For the text-containing cell, return its midpoint in [x, y] coordinate format. 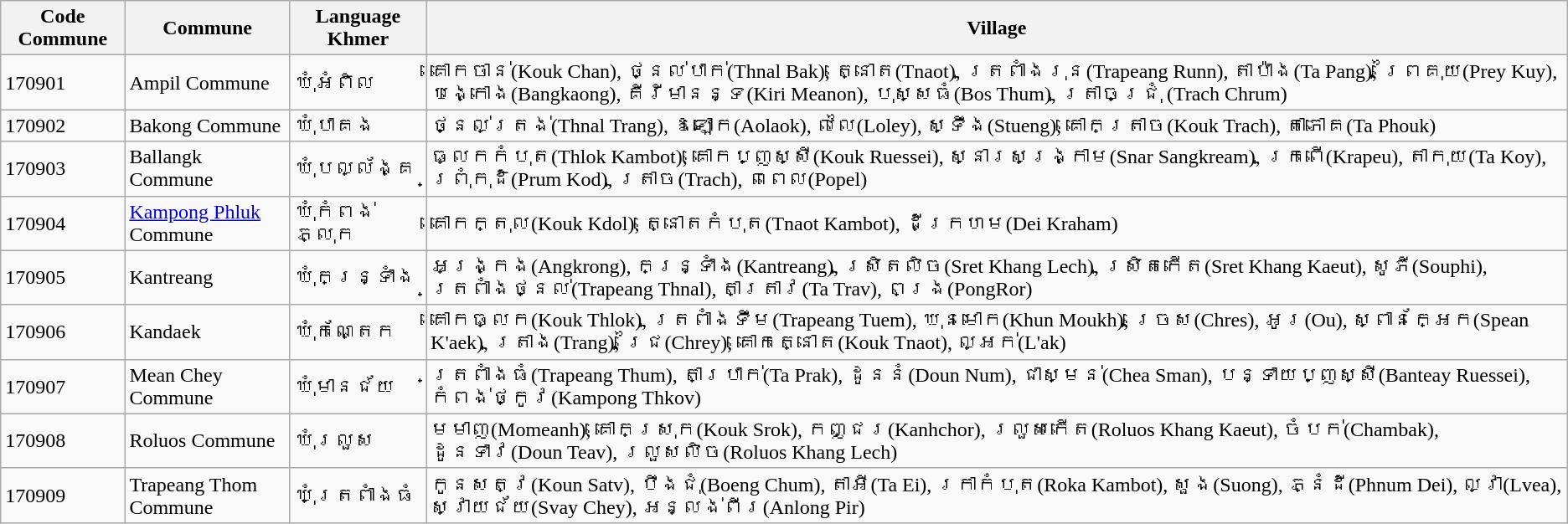
170908 [63, 440]
Ballangk Commune [208, 169]
ត្រពាំងធំ(Trapeang Thum), តាប្រាក់(Ta Prak), ដូននំ(Doun Num), ជាស្មន់(Chea Sman), បន្ទាយប្ញស្សី(Banteay Ruessei), កំពង់ថ្កូវ(Kampong Thkov) [997, 387]
ឃុំមានជ័យ [358, 387]
Bakong Commune [208, 126]
170903 [63, 169]
Kantreang [208, 278]
ឃុំកន្ទ្រាំង [358, 278]
ឃុំបាគង [358, 126]
170906 [63, 331]
170907 [63, 387]
170901 [63, 82]
ថ្នល់ត្រង់(Thnal Trang), ឱឡោក(Aolaok), លលៃ(Loley), ស្ទឹង(Stueng), គោកត្រាច(Kouk Trach), តាភោគ(Ta Phouk) [997, 126]
មមាញ(Momeanh), គោកស្រុក(Kouk Srok), កញ្ជរ(Kanhchor), រលួសកើត(Roluos Khang Kaeut), ចំបក់(Chambak), ដូនទាវ(Doun Teav), រលួសលិច(Roluos Khang Lech) [997, 440]
Language Khmer [358, 28]
Ampil Commune [208, 82]
Commune [208, 28]
ឃុំរលួស [358, 440]
170905 [63, 278]
ឃុំអំពិល [358, 82]
គោកក្តុល(Kouk Kdol), ត្នោតកំបុត(Tnaot Kambot), ដីក្រហម(Dei Kraham) [997, 223]
ឃុំកំពង់ភ្លុក [358, 223]
Code Commune [63, 28]
Kandaek [208, 331]
ឃុំបល្ល័ង្គ [358, 169]
170904 [63, 223]
ឃុំត្រពាំងធំ [358, 496]
Kampong Phluk Commune [208, 223]
170902 [63, 126]
Roluos Commune [208, 440]
Mean Chey Commune [208, 387]
ឃុំកណ្តែក [358, 331]
Trapeang Thom Commune [208, 496]
170909 [63, 496]
Village [997, 28]
